Extract the [x, y] coordinate from the center of the cell holding the provided text.  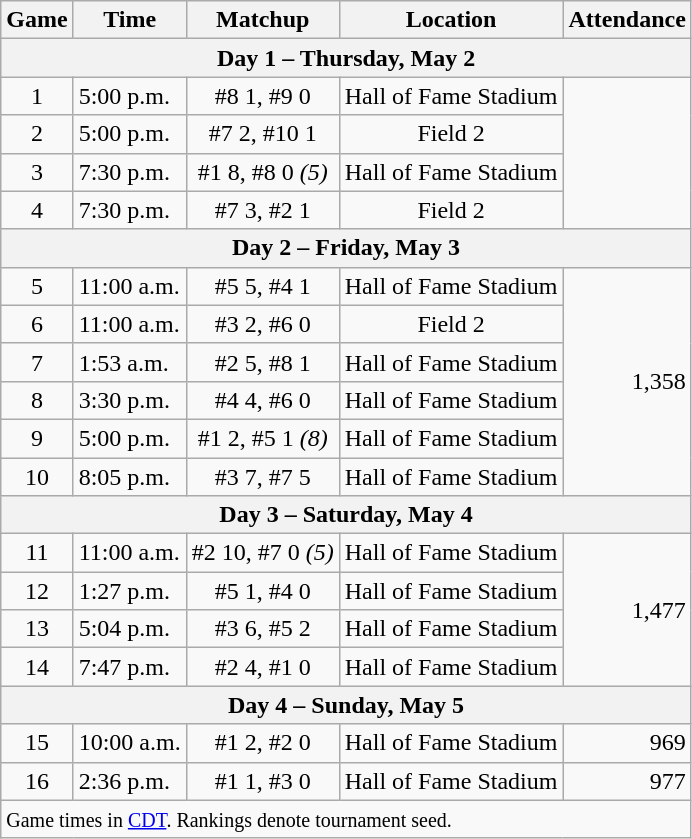
8 [37, 400]
Day 3 – Saturday, May 4 [346, 515]
8:05 p.m. [130, 477]
4 [37, 210]
#2 4, #1 0 [262, 667]
1:53 a.m. [130, 362]
#2 10, #7 0 (5) [262, 553]
#1 2, #5 1 (8) [262, 438]
12 [37, 591]
6 [37, 324]
11 [37, 553]
9 [37, 438]
10 [37, 477]
Time [130, 20]
3 [37, 172]
969 [627, 743]
Game [37, 20]
#3 7, #7 5 [262, 477]
14 [37, 667]
#1 2, #2 0 [262, 743]
13 [37, 629]
2 [37, 134]
#3 6, #5 2 [262, 629]
15 [37, 743]
#4 4, #6 0 [262, 400]
16 [37, 781]
Day 1 – Thursday, May 2 [346, 58]
#1 1, #3 0 [262, 781]
977 [627, 781]
Location [451, 20]
3:30 p.m. [130, 400]
#8 1, #9 0 [262, 96]
1,358 [627, 381]
7 [37, 362]
#7 2, #10 1 [262, 134]
5:04 p.m. [130, 629]
Game times in CDT. Rankings denote tournament seed. [346, 819]
#2 5, #8 1 [262, 362]
7:47 p.m. [130, 667]
1:27 p.m. [130, 591]
Attendance [627, 20]
#3 2, #6 0 [262, 324]
Matchup [262, 20]
10:00 a.m. [130, 743]
#1 8, #8 0 (5) [262, 172]
Day 4 – Sunday, May 5 [346, 705]
2:36 p.m. [130, 781]
1 [37, 96]
Day 2 – Friday, May 3 [346, 248]
1,477 [627, 610]
5 [37, 286]
#5 1, #4 0 [262, 591]
#5 5, #4 1 [262, 286]
#7 3, #2 1 [262, 210]
